Scan for the cell matching the given text and deliver its (X, Y) coordinate at center. 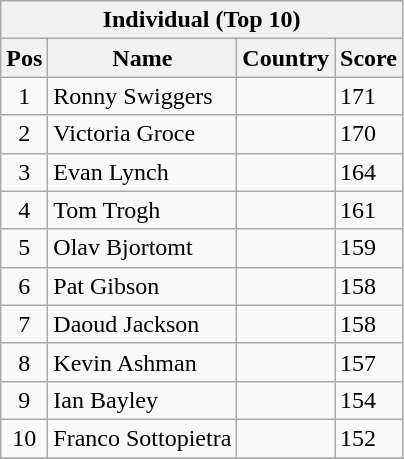
Score (369, 58)
Ian Bayley (142, 400)
161 (369, 210)
Kevin Ashman (142, 362)
9 (24, 400)
6 (24, 286)
7 (24, 324)
4 (24, 210)
1 (24, 96)
8 (24, 362)
170 (369, 134)
3 (24, 172)
Daoud Jackson (142, 324)
Evan Lynch (142, 172)
Olav Bjortomt (142, 248)
157 (369, 362)
Victoria Groce (142, 134)
Individual (Top 10) (202, 20)
Name (142, 58)
Tom Trogh (142, 210)
5 (24, 248)
171 (369, 96)
Pat Gibson (142, 286)
Ronny Swiggers (142, 96)
Country (286, 58)
152 (369, 438)
Franco Sottopietra (142, 438)
Pos (24, 58)
159 (369, 248)
164 (369, 172)
154 (369, 400)
2 (24, 134)
10 (24, 438)
